Identify which cell holds the provided text, then report its [X, Y] central coordinate. 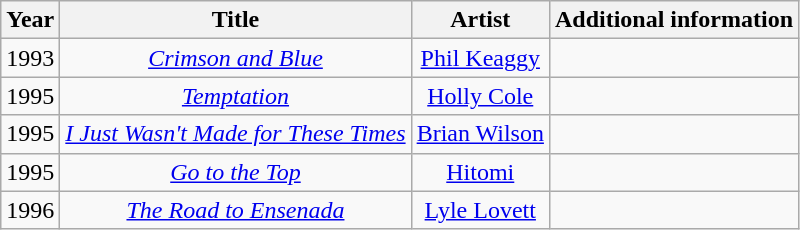
I Just Wasn't Made for These Times [236, 134]
Lyle Lovett [480, 210]
Crimson and Blue [236, 58]
Title [236, 20]
Hitomi [480, 172]
1993 [30, 58]
1996 [30, 210]
Temptation [236, 96]
Additional information [674, 20]
Holly Cole [480, 96]
Year [30, 20]
Brian Wilson [480, 134]
Go to the Top [236, 172]
Artist [480, 20]
Phil Keaggy [480, 58]
The Road to Ensenada [236, 210]
